Output the (x, y) coordinate of the center of the cell containing the given text.  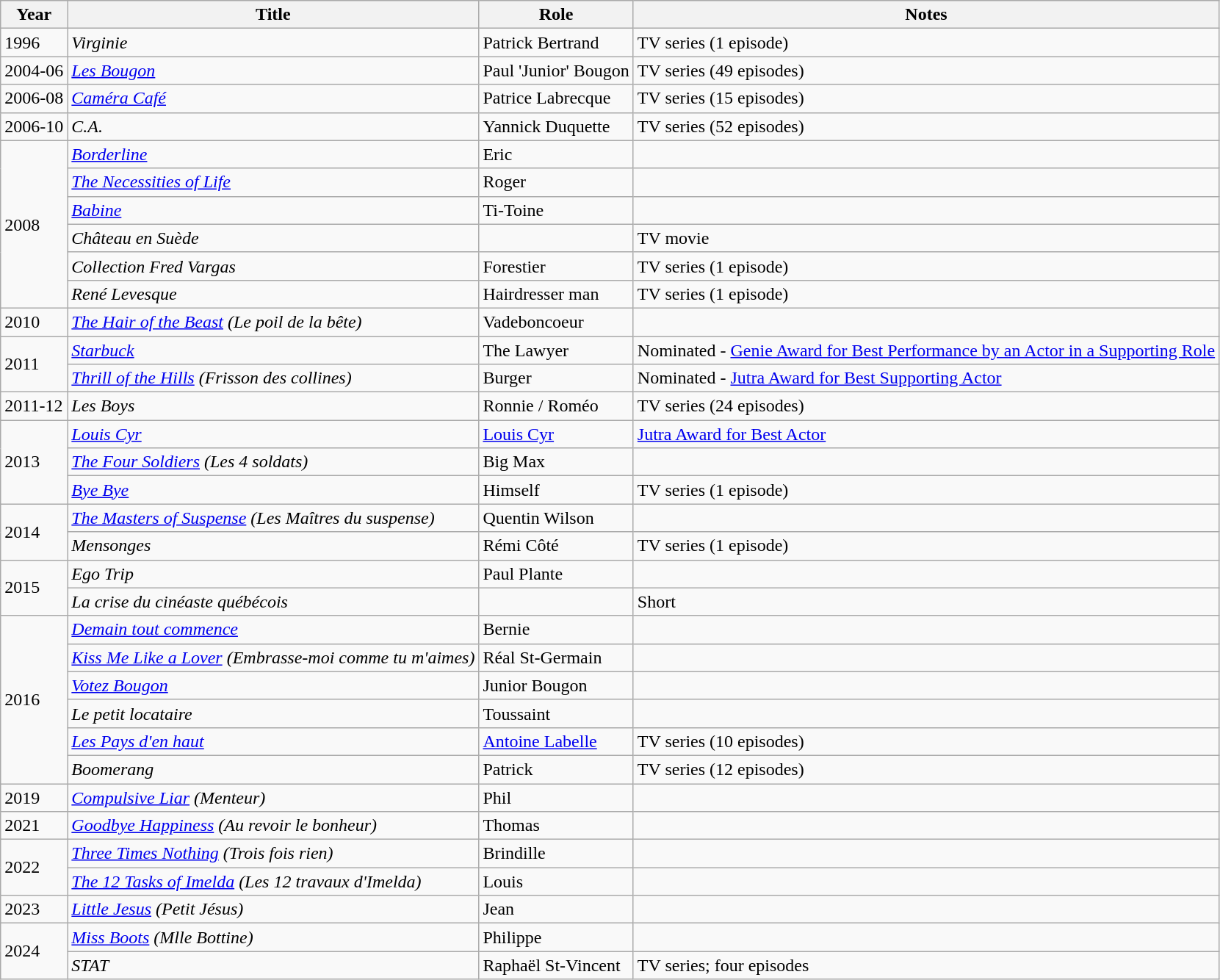
Eric (556, 154)
TV series (24 episodes) (925, 406)
TV series (52 episodes) (925, 126)
Bernie (556, 630)
Thrill of the Hills (Frisson des collines) (273, 378)
Les Boys (273, 406)
Les Bougon (273, 71)
TV series (15 episodes) (925, 98)
Borderline (273, 154)
Paul 'Junior' Bougon (556, 71)
Babine (273, 210)
Patrick (556, 769)
The Lawyer (556, 350)
Virginie (273, 43)
Roger (556, 182)
Patrice Labrecque (556, 98)
2016 (34, 699)
Raphaël St-Vincent (556, 965)
Hairdresser man (556, 294)
2010 (34, 322)
2021 (34, 826)
2006-08 (34, 98)
The Necessities of Life (273, 182)
2011 (34, 364)
Quentin Wilson (556, 518)
Notes (925, 15)
Nominated - Genie Award for Best Performance by an Actor in a Supporting Role (925, 350)
TV series (49 episodes) (925, 71)
Kiss Me Like a Lover (Embrasse-moi comme tu m'aimes) (273, 657)
C.A. (273, 126)
Paul Plante (556, 574)
Ti-Toine (556, 210)
TV series; four episodes (925, 965)
Ego Trip (273, 574)
Caméra Café (273, 98)
Goodbye Happiness (Au revoir le bonheur) (273, 826)
2013 (34, 462)
Big Max (556, 462)
René Levesque (273, 294)
Burger (556, 378)
Short (925, 602)
Brindille (556, 854)
TV series (12 episodes) (925, 769)
Little Jesus (Petit Jésus) (273, 909)
Rémi Côté (556, 546)
2014 (34, 532)
Forestier (556, 266)
1996 (34, 43)
Vadeboncoeur (556, 322)
Yannick Duquette (556, 126)
2004-06 (34, 71)
Château en Suède (273, 238)
Three Times Nothing (Trois fois rien) (273, 854)
The Four Soldiers (Les 4 soldats) (273, 462)
2006-10 (34, 126)
Patrick Bertrand (556, 43)
Miss Boots (Mlle Bottine) (273, 937)
2008 (34, 224)
La crise du cinéaste québécois (273, 602)
Junior Bougon (556, 685)
Starbuck (273, 350)
Réal St-Germain (556, 657)
2023 (34, 909)
Year (34, 15)
TV movie (925, 238)
Bye Bye (273, 490)
2024 (34, 951)
Role (556, 15)
Boomerang (273, 769)
Thomas (556, 826)
Himself (556, 490)
The Masters of Suspense (Les Maîtres du suspense) (273, 518)
Mensonges (273, 546)
Philippe (556, 937)
Jean (556, 909)
The 12 Tasks of Imelda (Les 12 travaux d'Imelda) (273, 882)
Les Pays d'en haut (273, 741)
Votez Bougon (273, 685)
Ronnie / Roméo (556, 406)
2015 (34, 588)
Toussaint (556, 713)
2011-12 (34, 406)
Le petit locataire (273, 713)
Compulsive Liar (Menteur) (273, 797)
The Hair of the Beast (Le poil de la bête) (273, 322)
STAT (273, 965)
Phil (556, 797)
Collection Fred Vargas (273, 266)
Louis (556, 882)
Antoine Labelle (556, 741)
TV series (10 episodes) (925, 741)
Demain tout commence (273, 630)
Nominated - Jutra Award for Best Supporting Actor (925, 378)
Title (273, 15)
2019 (34, 797)
Jutra Award for Best Actor (925, 434)
2022 (34, 868)
